Search for the cell housing the specified text and yield its (X, Y) center coordinate. 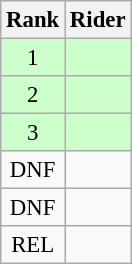
2 (33, 95)
1 (33, 58)
3 (33, 133)
Rider (98, 20)
REL (33, 245)
Rank (33, 20)
